Extract the [x, y] coordinate from the center of the cell holding the provided text.  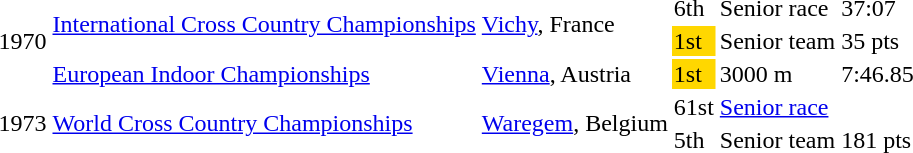
3000 m [777, 74]
Senior race [777, 107]
61st [694, 107]
Senior team [777, 41]
European Indoor Championships [264, 74]
Vienna, Austria [574, 74]
